Locate the cell with the specified text and output its (X, Y) center coordinate. 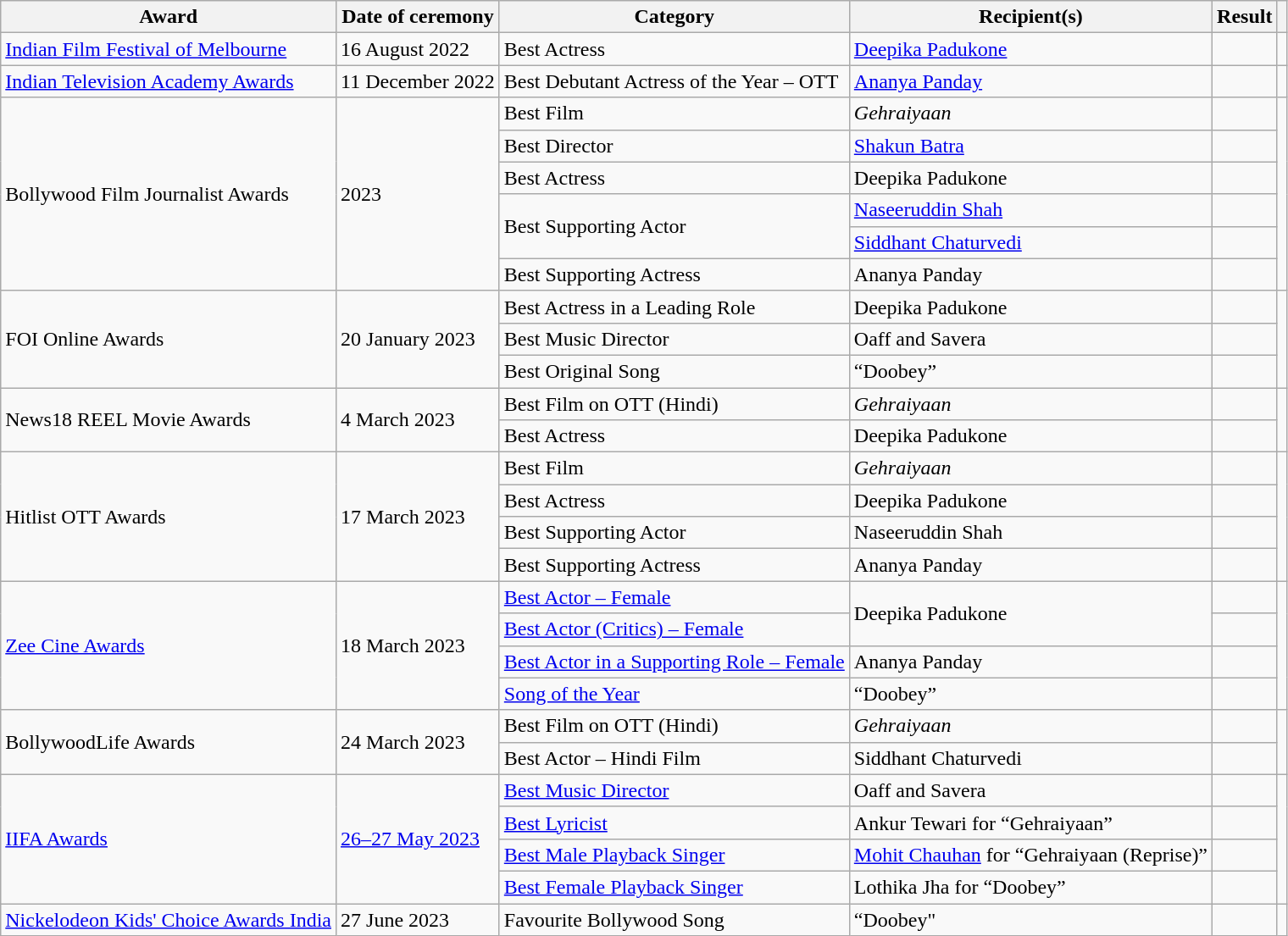
11 December 2022 (419, 81)
Best Actor – Female (675, 597)
Lothika Jha for “Doobey” (1030, 887)
Best Actor in a Supporting Role – Female (675, 662)
Shakun Batra (1030, 146)
Song of the Year (675, 694)
26–27 May 2023 (419, 839)
FOI Online Awards (169, 339)
IIFA Awards (169, 839)
Best Actor – Hindi Film (675, 758)
Award (169, 17)
Best Director (675, 146)
Indian Film Festival of Melbourne (169, 49)
Result (1245, 17)
Best Lyricist (675, 822)
17 March 2023 (419, 517)
Mohit Chauhan for “Gehraiyaan (Reprise)” (1030, 855)
24 March 2023 (419, 742)
Hitlist OTT Awards (169, 517)
Best Actor (Critics) – Female (675, 629)
News18 REEL Movie Awards (169, 420)
Zee Cine Awards (169, 645)
27 June 2023 (419, 919)
2023 (419, 194)
BollywoodLife Awards (169, 742)
Best Female Playback Singer (675, 887)
18 March 2023 (419, 645)
Nickelodeon Kids' Choice Awards India (169, 919)
Best Actress in a Leading Role (675, 307)
Favourite Bollywood Song (675, 919)
16 August 2022 (419, 49)
Date of ceremony (419, 17)
20 January 2023 (419, 339)
Best Male Playback Singer (675, 855)
Ankur Tewari for “Gehraiyaan” (1030, 822)
Category (675, 17)
“Doobey" (1030, 919)
4 March 2023 (419, 420)
Best Original Song (675, 371)
Indian Television Academy Awards (169, 81)
Best Debutant Actress of the Year – OTT (675, 81)
Recipient(s) (1030, 17)
Bollywood Film Journalist Awards (169, 194)
